Extract the [X, Y] coordinate from the center of the cell holding the provided text.  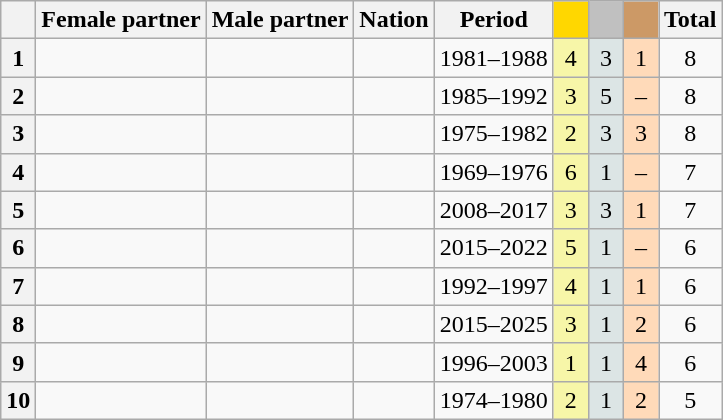
Total [690, 20]
2015–2025 [494, 324]
Nation [394, 20]
10 [18, 400]
1974–1980 [494, 400]
2008–2017 [494, 210]
Male partner [280, 20]
1975–1982 [494, 134]
Period [494, 20]
2015–2022 [494, 248]
Female partner [121, 20]
1985–1992 [494, 96]
9 [18, 362]
1996–2003 [494, 362]
1969–1976 [494, 172]
1992–1997 [494, 286]
1981–1988 [494, 58]
